Identify which cell holds the provided text, then report its [X, Y] central coordinate. 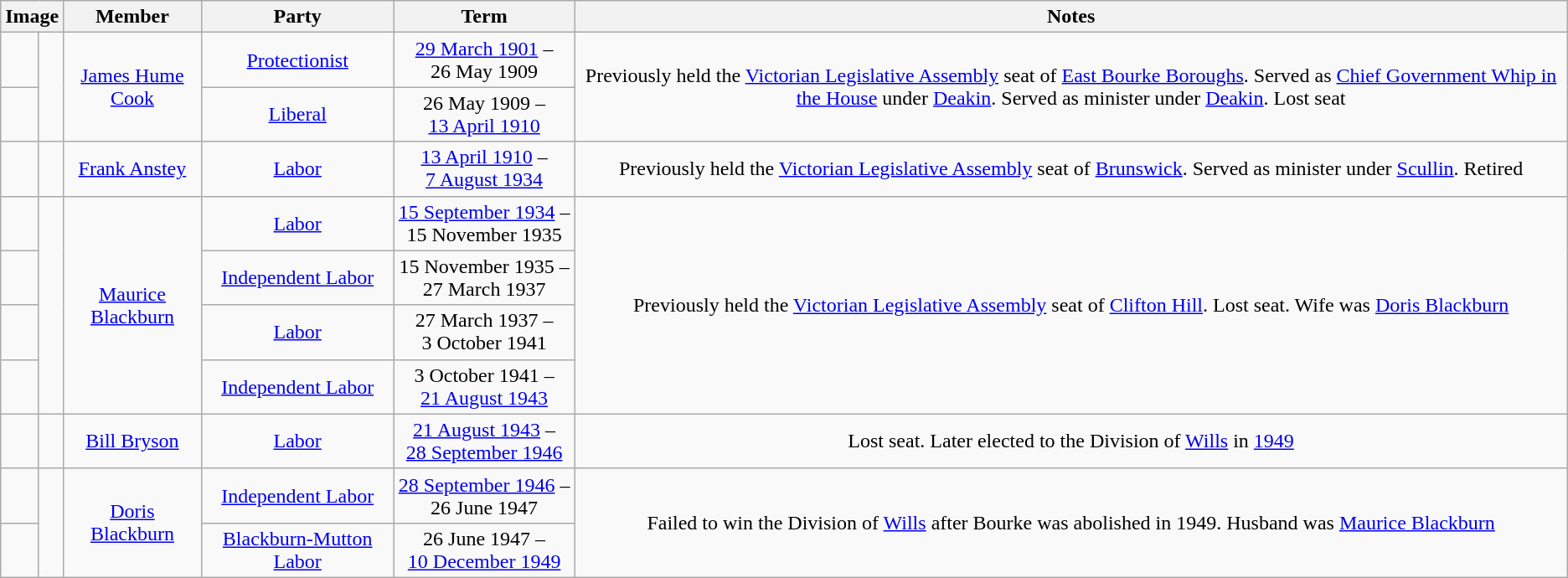
Party [297, 17]
29 March 1901 –26 May 1909 [484, 60]
Image [32, 17]
Bill Bryson [132, 441]
Failed to win the Division of Wills after Bourke was abolished in 1949. Husband was Maurice Blackburn [1070, 523]
26 May 1909 –13 April 1910 [484, 114]
21 August 1943 –28 September 1946 [484, 441]
Protectionist [297, 60]
15 September 1934 –15 November 1935 [484, 223]
28 September 1946 –26 June 1947 [484, 496]
Maurice Blackburn [132, 305]
Doris Blackburn [132, 523]
Liberal [297, 114]
Term [484, 17]
3 October 1941 –21 August 1943 [484, 387]
Previously held the Victorian Legislative Assembly seat of Clifton Hill. Lost seat. Wife was Doris Blackburn [1070, 305]
Previously held the Victorian Legislative Assembly seat of Brunswick. Served as minister under Scullin. Retired [1070, 169]
James Hume Cook [132, 87]
Notes [1070, 17]
Lost seat. Later elected to the Division of Wills in 1949 [1070, 441]
Frank Anstey [132, 169]
Blackburn-Mutton Labor [297, 550]
26 June 1947 –10 December 1949 [484, 550]
27 March 1937 –3 October 1941 [484, 332]
13 April 1910 –7 August 1934 [484, 169]
15 November 1935 –27 March 1937 [484, 278]
Member [132, 17]
